Locate the cell with the specified text and output its [X, Y] center coordinate. 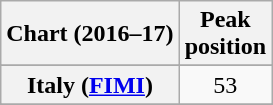
53 [225, 85]
Italy (FIMI) [90, 85]
Chart (2016–17) [90, 34]
Peakposition [225, 34]
